Search for the cell housing the specified text and yield its (X, Y) center coordinate. 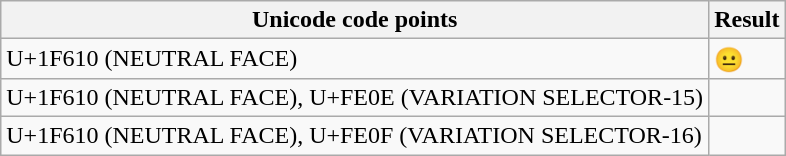
Result (747, 20)
Unicode code points (355, 20)
U+1F610 (NEUTRAL FACE), U+FE0E (VARIATION SELECTOR-15) (355, 97)
U+1F610 (NEUTRAL FACE), U+FE0F (VARIATION SELECTOR-16) (355, 135)
😐 (747, 59)
U+1F610 (NEUTRAL FACE) (355, 59)
